Output the (x, y) coordinate of the center of the cell containing the given text.  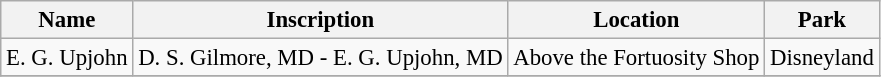
Above the Fortuosity Shop (636, 58)
Park (822, 20)
D. S. Gilmore, MD - E. G. Upjohn, MD (320, 58)
Location (636, 20)
Disneyland (822, 58)
Inscription (320, 20)
E. G. Upjohn (67, 58)
Name (67, 20)
